Extract the [x, y] coordinate from the center of the cell holding the provided text.  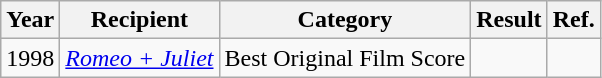
Ref. [574, 20]
1998 [30, 58]
Category [345, 20]
Recipient [140, 20]
Result [509, 20]
Best Original Film Score [345, 58]
Year [30, 20]
Romeo + Juliet [140, 58]
